Detect which cell encompasses the target text, then output its (x, y) center coordinate. 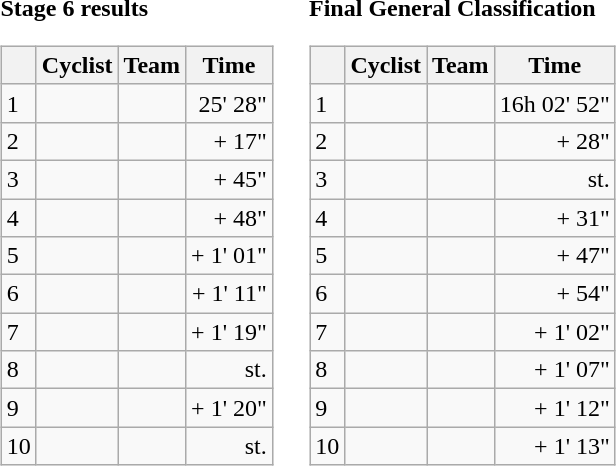
+ 48" (230, 217)
+ 1' 12" (554, 408)
+ 1' 19" (230, 332)
+ 17" (230, 141)
+ 47" (554, 256)
+ 1' 01" (230, 256)
+ 45" (230, 179)
+ 54" (554, 294)
16h 02' 52" (554, 103)
+ 1' 02" (554, 332)
+ 1' 20" (230, 408)
+ 1' 07" (554, 370)
+ 1' 13" (554, 446)
+ 1' 11" (230, 294)
+ 28" (554, 141)
+ 31" (554, 217)
25' 28" (230, 103)
